Identify which cell holds the provided text, then report its (x, y) central coordinate. 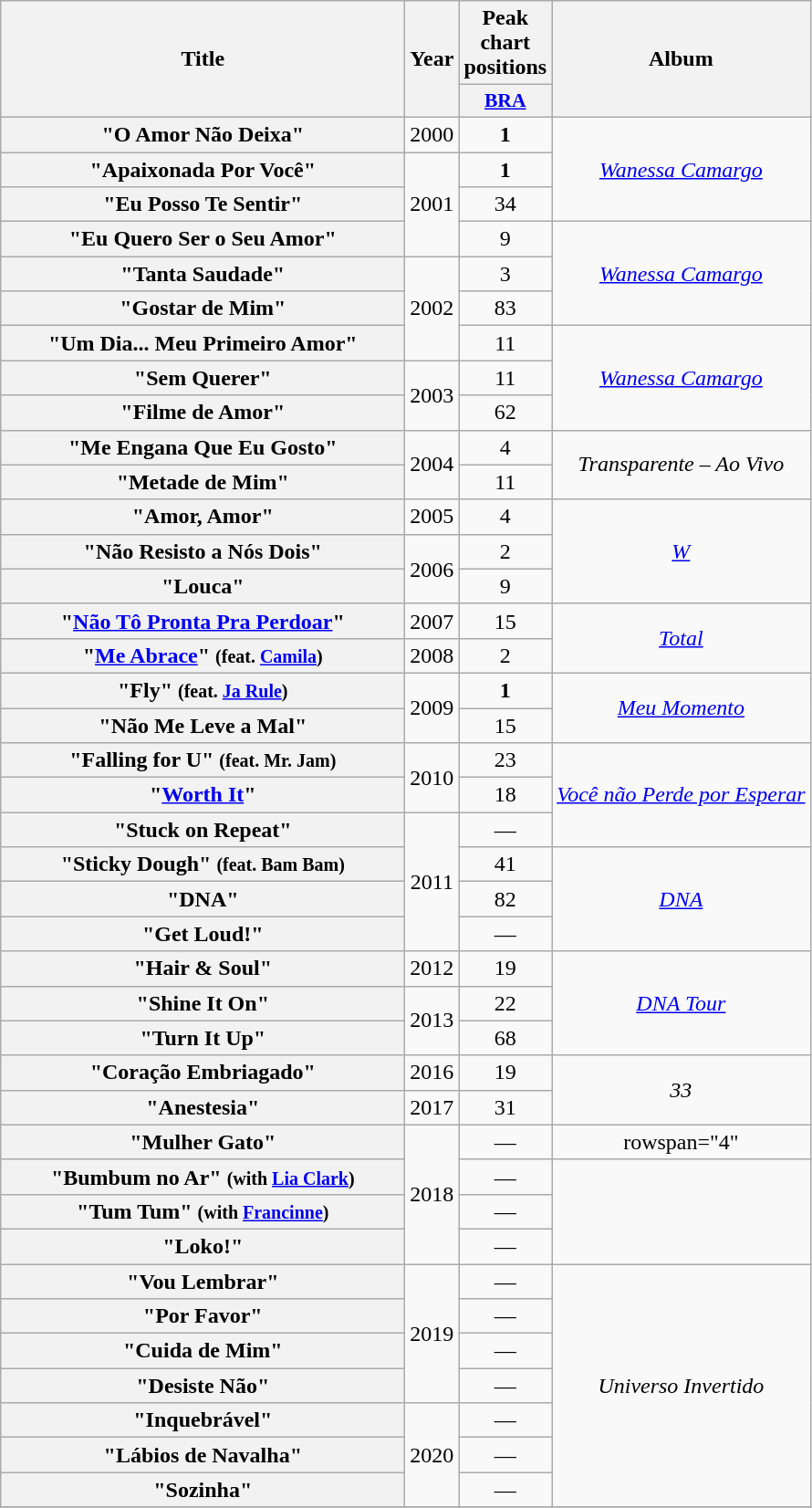
"Turn It Up" (203, 1038)
"Mulher Gato" (203, 1142)
"Lábios de Navalha" (203, 1455)
DNA (681, 899)
Meu Momento (681, 707)
"Metade de Mim" (203, 482)
22 (505, 1003)
"Não Resisto a Nós Dois" (203, 551)
2007 (432, 621)
"Bumbum no Ar" (with Lia Clark) (203, 1177)
2016 (432, 1073)
"Gostar de Mim" (203, 309)
2017 (432, 1107)
2020 (432, 1455)
Title (203, 59)
2012 (432, 969)
"Me Abrace" (feat. Camila) (203, 655)
68 (505, 1038)
33 (681, 1090)
83 (505, 309)
2010 (432, 778)
2004 (432, 465)
"Anestesia" (203, 1107)
"Não Me Leve a Mal" (203, 726)
"Um Dia... Meu Primeiro Amor" (203, 343)
18 (505, 795)
2009 (432, 707)
Year (432, 59)
"Filme de Amor" (203, 413)
"Sticky Dough" (feat. Bam Bam) (203, 864)
"Desiste Não" (203, 1386)
"Falling for U" (feat. Mr. Jam) (203, 760)
"Fly" (feat. Ja Rule) (203, 690)
"Worth It" (203, 795)
"Shine It On" (203, 1003)
"Loko!" (203, 1246)
"Por Favor" (203, 1316)
2001 (432, 204)
2013 (432, 1021)
2003 (432, 395)
"Vou Lembrar" (203, 1281)
W (681, 551)
rowspan="4" (681, 1142)
"Cuida de Mim" (203, 1351)
82 (505, 899)
23 (505, 760)
Você não Perde por Esperar (681, 795)
"DNA" (203, 899)
"Inquebrável" (203, 1420)
34 (505, 204)
"Não Tô Pronta Pra Perdoar" (203, 621)
"Amor, Amor" (203, 517)
DNA Tour (681, 1003)
"Eu Posso Te Sentir" (203, 204)
"Get Loud!" (203, 934)
"Stuck on Repeat" (203, 830)
2011 (432, 882)
2008 (432, 655)
"Sem Querer" (203, 378)
2000 (432, 134)
Total (681, 638)
"Tum Tum" (with Francinne) (203, 1211)
31 (505, 1107)
Universo Invertido (681, 1385)
Transparente – Ao Vivo (681, 465)
"Sozinha" (203, 1490)
"Coração Embriagado" (203, 1073)
"Me Engana Que Eu Gosto" (203, 447)
41 (505, 864)
2006 (432, 569)
"Eu Quero Ser o Seu Amor" (203, 239)
3 (505, 274)
2005 (432, 517)
BRA (505, 101)
"Hair & Soul" (203, 969)
62 (505, 413)
"O Amor Não Deixa" (203, 134)
2002 (432, 309)
2019 (432, 1333)
Peak chart positions (505, 43)
"Apaixonada Por Você" (203, 169)
"Louca" (203, 586)
2018 (432, 1194)
Album (681, 59)
"Tanta Saudade" (203, 274)
